Scan for the cell matching the given text and deliver its (x, y) coordinate at center. 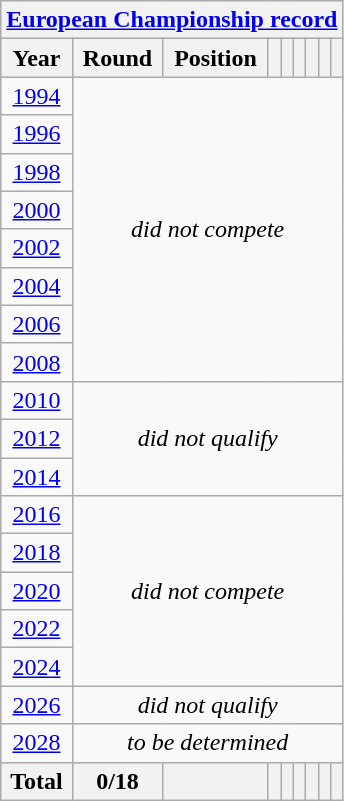
2022 (37, 629)
0/18 (118, 781)
2028 (37, 743)
2010 (37, 400)
Position (216, 58)
1998 (37, 172)
Year (37, 58)
1994 (37, 96)
2002 (37, 248)
2008 (37, 362)
2000 (37, 210)
to be determined (208, 743)
Round (118, 58)
2026 (37, 705)
European Championship record (172, 20)
1996 (37, 134)
2016 (37, 515)
2024 (37, 667)
2018 (37, 553)
2014 (37, 477)
2020 (37, 591)
2004 (37, 286)
Total (37, 781)
2006 (37, 324)
2012 (37, 438)
